Identify which cell holds the provided text, then report its (x, y) central coordinate. 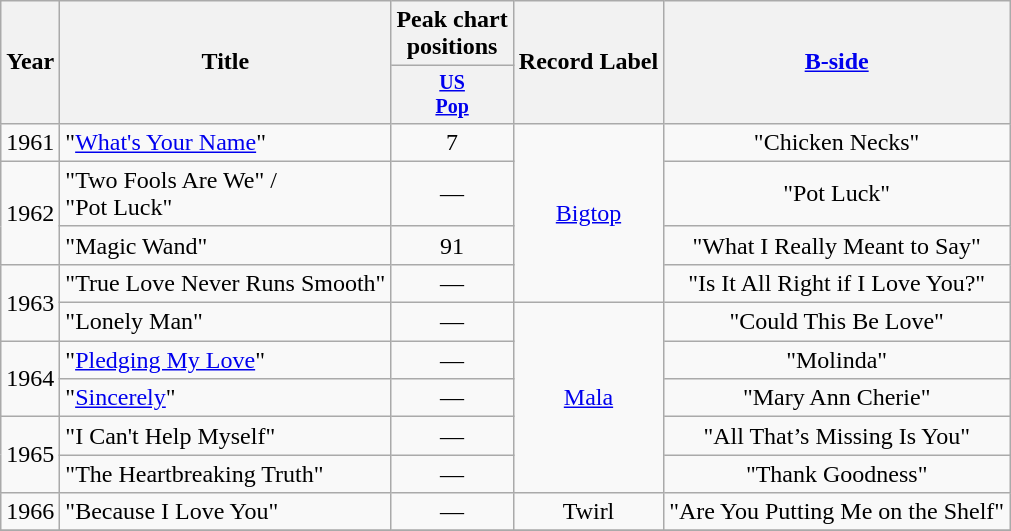
1961 (30, 142)
"Pledging My Love" (226, 360)
1963 (30, 302)
1964 (30, 379)
"All That’s Missing Is You" (837, 436)
Bigtop (588, 212)
B-side (837, 62)
"Could This Be Love" (837, 322)
"Is It All Right if I Love You?" (837, 283)
Title (226, 62)
"Because I Love You" (226, 512)
Twirl (588, 512)
"True Love Never Runs Smooth" (226, 283)
"Two Fools Are We" /"Pot Luck" (226, 194)
1966 (30, 512)
"What I Really Meant to Say" (837, 245)
"What's Your Name" (226, 142)
1962 (30, 212)
1965 (30, 455)
"Sincerely" (226, 398)
"The Heartbreaking Truth" (226, 474)
"Chicken Necks" (837, 142)
"Are You Putting Me on the Shelf" (837, 512)
"Mary Ann Cherie" (837, 398)
7 (452, 142)
Year (30, 62)
Mala (588, 398)
Peak chartpositions (452, 34)
USPop (452, 94)
"Thank Goodness" (837, 474)
"Magic Wand" (226, 245)
Record Label (588, 62)
"Pot Luck" (837, 194)
91 (452, 245)
"Lonely Man" (226, 322)
"I Can't Help Myself" (226, 436)
"Molinda" (837, 360)
